Pinpoint the cell where the given text exists, returning its (x, y) midpoint coordinate. 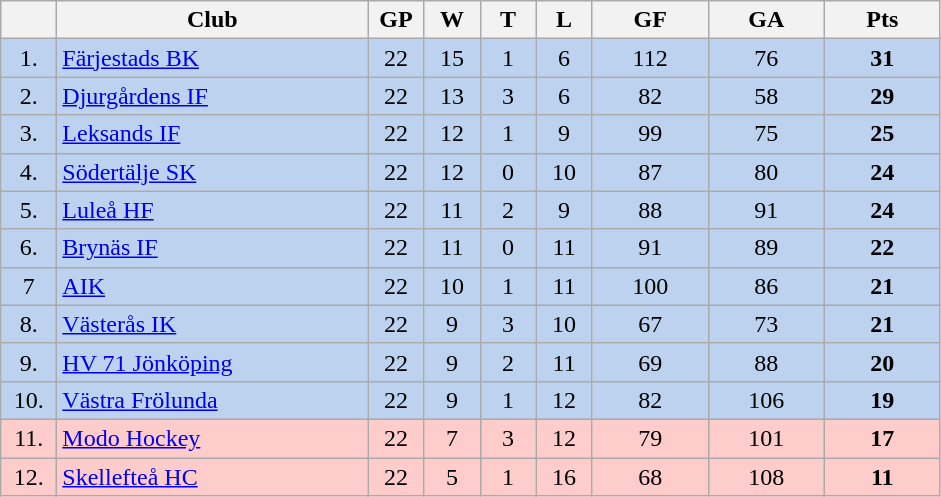
GP (396, 20)
5. (29, 210)
W (452, 20)
15 (452, 58)
8. (29, 324)
4. (29, 172)
112 (650, 58)
Skellefteå HC (212, 477)
Brynäs IF (212, 248)
106 (766, 400)
Västra Frölunda (212, 400)
99 (650, 134)
GF (650, 20)
25 (882, 134)
9. (29, 362)
69 (650, 362)
1. (29, 58)
Djurgårdens IF (212, 96)
76 (766, 58)
108 (766, 477)
Leksands IF (212, 134)
17 (882, 438)
58 (766, 96)
Luleå HF (212, 210)
80 (766, 172)
29 (882, 96)
16 (564, 477)
Pts (882, 20)
86 (766, 286)
2. (29, 96)
3. (29, 134)
12. (29, 477)
AIK (212, 286)
5 (452, 477)
L (564, 20)
100 (650, 286)
20 (882, 362)
31 (882, 58)
101 (766, 438)
75 (766, 134)
Modo Hockey (212, 438)
67 (650, 324)
HV 71 Jönköping (212, 362)
68 (650, 477)
13 (452, 96)
Färjestads BK (212, 58)
73 (766, 324)
89 (766, 248)
GA (766, 20)
87 (650, 172)
11. (29, 438)
79 (650, 438)
10. (29, 400)
Södertälje SK (212, 172)
Västerås IK (212, 324)
Club (212, 20)
19 (882, 400)
T (508, 20)
6. (29, 248)
